Return the [x, y] coordinate for the center point of the cell that contains the specified text.  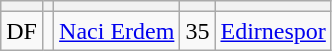
DF [22, 31]
Naci Erdem [117, 31]
Edirnespor [273, 31]
35 [198, 31]
